Capture the cell that displays the provided text and extract its [x, y] central coordinate. 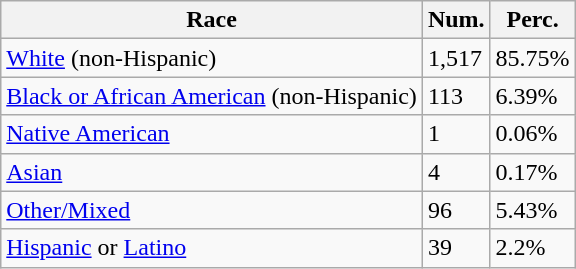
Perc. [532, 20]
2.2% [532, 248]
Num. [456, 20]
1,517 [456, 58]
6.39% [532, 96]
0.17% [532, 172]
5.43% [532, 210]
85.75% [532, 58]
White (non-Hispanic) [212, 58]
Asian [212, 172]
4 [456, 172]
0.06% [532, 134]
113 [456, 96]
96 [456, 210]
1 [456, 134]
Hispanic or Latino [212, 248]
Black or African American (non-Hispanic) [212, 96]
39 [456, 248]
Native American [212, 134]
Other/Mixed [212, 210]
Race [212, 20]
